Detect which cell encompasses the target text, then output its [x, y] center coordinate. 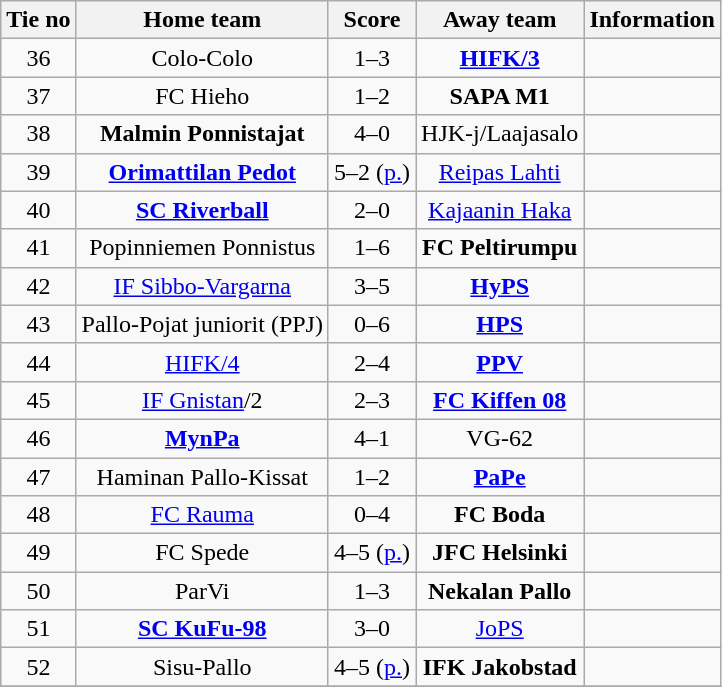
PaPe [500, 477]
Malmin Ponnistajat [202, 134]
JFC Helsinki [500, 553]
Information [652, 20]
41 [38, 248]
Score [372, 20]
3–0 [372, 629]
Haminan Pallo-Kissat [202, 477]
Nekalan Pallo [500, 591]
SAPA M1 [500, 96]
IF Sibbo-Vargarna [202, 286]
49 [38, 553]
36 [38, 58]
0–4 [372, 515]
SC Riverball [202, 210]
SC KuFu-98 [202, 629]
43 [38, 324]
46 [38, 438]
47 [38, 477]
HPS [500, 324]
Orimattilan Pedot [202, 172]
Away team [500, 20]
Tie no [38, 20]
Home team [202, 20]
PPV [500, 362]
HIFK/3 [500, 58]
Sisu-Pallo [202, 667]
HyPS [500, 286]
4–0 [372, 134]
JoPS [500, 629]
FC Spede [202, 553]
2–0 [372, 210]
48 [38, 515]
5–2 (p.) [372, 172]
HIFK/4 [202, 362]
4–1 [372, 438]
50 [38, 591]
VG-62 [500, 438]
40 [38, 210]
3–5 [372, 286]
HJK-j/Laajasalo [500, 134]
ParVi [202, 591]
37 [38, 96]
Popinniemen Ponnistus [202, 248]
52 [38, 667]
IF Gnistan/2 [202, 400]
44 [38, 362]
0–6 [372, 324]
Kajaanin Haka [500, 210]
Colo-Colo [202, 58]
FC Rauma [202, 515]
MynPa [202, 438]
45 [38, 400]
FC Peltirumpu [500, 248]
2–4 [372, 362]
Reipas Lahti [500, 172]
38 [38, 134]
2–3 [372, 400]
51 [38, 629]
IFK Jakobstad [500, 667]
FC Kiffen 08 [500, 400]
FC Boda [500, 515]
Pallo-Pojat juniorit (PPJ) [202, 324]
39 [38, 172]
FC Hieho [202, 96]
42 [38, 286]
1–6 [372, 248]
